Search for the cell housing the specified text and yield its (x, y) center coordinate. 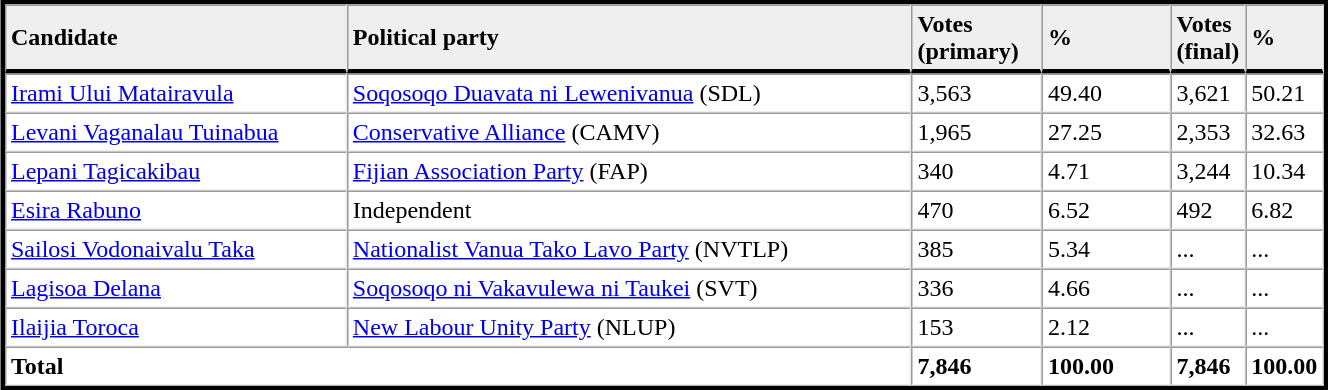
2,353 (1208, 132)
Nationalist Vanua Tako Lavo Party (NVTLP) (630, 250)
Esira Rabuno (176, 210)
336 (976, 288)
Candidate (176, 38)
Total (458, 366)
Ilaijia Toroca (176, 328)
10.34 (1284, 172)
New Labour Unity Party (NLUP) (630, 328)
4.71 (1106, 172)
4.66 (1106, 288)
Votes(final) (1208, 38)
470 (976, 210)
3,621 (1208, 94)
Votes(primary) (976, 38)
Levani Vaganalau Tuinabua (176, 132)
Political party (630, 38)
Irami Ului Matairavula (176, 94)
Sailosi Vodonaivalu Taka (176, 250)
Conservative Alliance (CAMV) (630, 132)
49.40 (1106, 94)
385 (976, 250)
340 (976, 172)
6.82 (1284, 210)
492 (1208, 210)
Soqosoqo Duavata ni Lewenivanua (SDL) (630, 94)
5.34 (1106, 250)
Fijian Association Party (FAP) (630, 172)
3,244 (1208, 172)
3,563 (976, 94)
Lagisoa Delana (176, 288)
2.12 (1106, 328)
6.52 (1106, 210)
27.25 (1106, 132)
Lepani Tagicakibau (176, 172)
153 (976, 328)
50.21 (1284, 94)
Independent (630, 210)
Soqosoqo ni Vakavulewa ni Taukei (SVT) (630, 288)
1,965 (976, 132)
32.63 (1284, 132)
